Return [X, Y] of the center of cell containing provided text 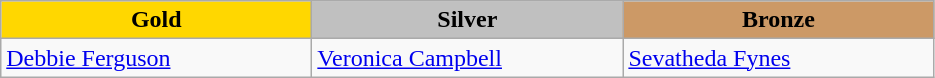
Gold [156, 20]
Veronica Campbell [468, 58]
Silver [468, 20]
Debbie Ferguson [156, 58]
Sevatheda Fynes [778, 58]
Bronze [778, 20]
